Return the [x, y] coordinate for the center point of the cell that contains the specified text.  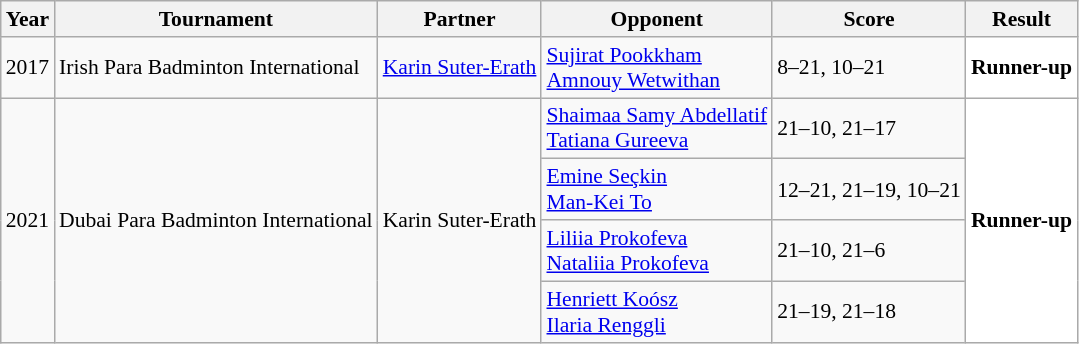
Irish Para Badminton International [216, 68]
2017 [28, 68]
8–21, 10–21 [869, 68]
12–21, 21–19, 10–21 [869, 190]
Sujirat Pookkham Amnouy Wetwithan [656, 68]
Opponent [656, 19]
21–10, 21–6 [869, 250]
21–10, 21–17 [869, 128]
Dubai Para Badminton International [216, 220]
Emine Seçkin Man-Kei To [656, 190]
2021 [28, 220]
Partner [460, 19]
Year [28, 19]
Score [869, 19]
Shaimaa Samy Abdellatif Tatiana Gureeva [656, 128]
Result [1022, 19]
Liliia Prokofeva Nataliia Prokofeva [656, 250]
21–19, 21–18 [869, 312]
Tournament [216, 19]
Henriett Koósz Ilaria Renggli [656, 312]
